From the cell containing the given text, extract its center point as [X, Y] coordinate. 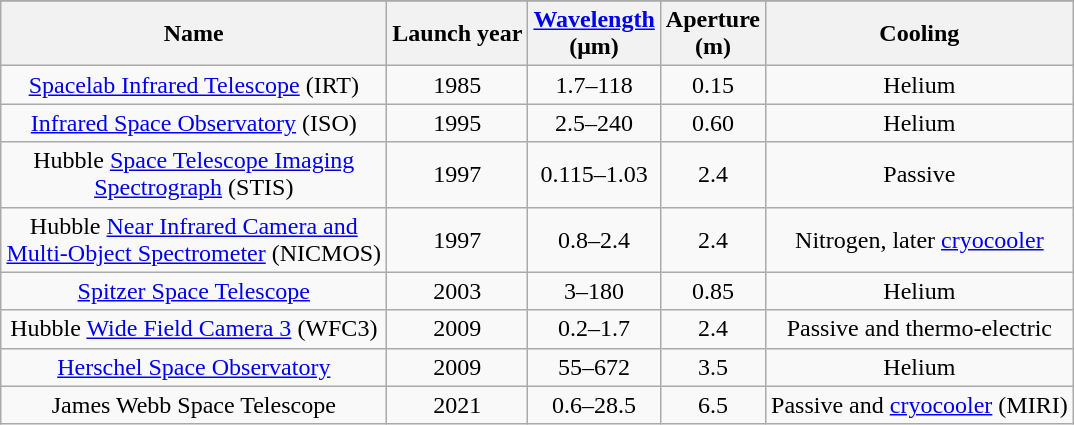
Hubble Near Infrared Camera and Multi-Object Spectrometer (NICMOS) [194, 240]
Nitrogen, later cryocooler [920, 240]
2.5–240 [594, 123]
0.115–1.03 [594, 174]
Spacelab Infrared Telescope (IRT) [194, 85]
0.2–1.7 [594, 329]
0.85 [712, 291]
Cooling [920, 34]
3.5 [712, 367]
0.8–2.4 [594, 240]
55–672 [594, 367]
Herschel Space Observatory [194, 367]
Aperture (m) [712, 34]
2003 [458, 291]
Passive and cryocooler (MIRI) [920, 405]
6.5 [712, 405]
Spitzer Space Telescope [194, 291]
Launch year [458, 34]
Infrared Space Observatory (ISO) [194, 123]
James Webb Space Telescope [194, 405]
1.7–118 [594, 85]
Hubble Space Telescope Imaging Spectrograph (STIS) [194, 174]
Passive [920, 174]
3–180 [594, 291]
Name [194, 34]
Hubble Wide Field Camera 3 (WFC3) [194, 329]
1985 [458, 85]
Passive and thermo-electric [920, 329]
2021 [458, 405]
Wavelength (μm) [594, 34]
0.60 [712, 123]
1995 [458, 123]
0.6–28.5 [594, 405]
0.15 [712, 85]
